Locate the cell with the specified text and output its [X, Y] center coordinate. 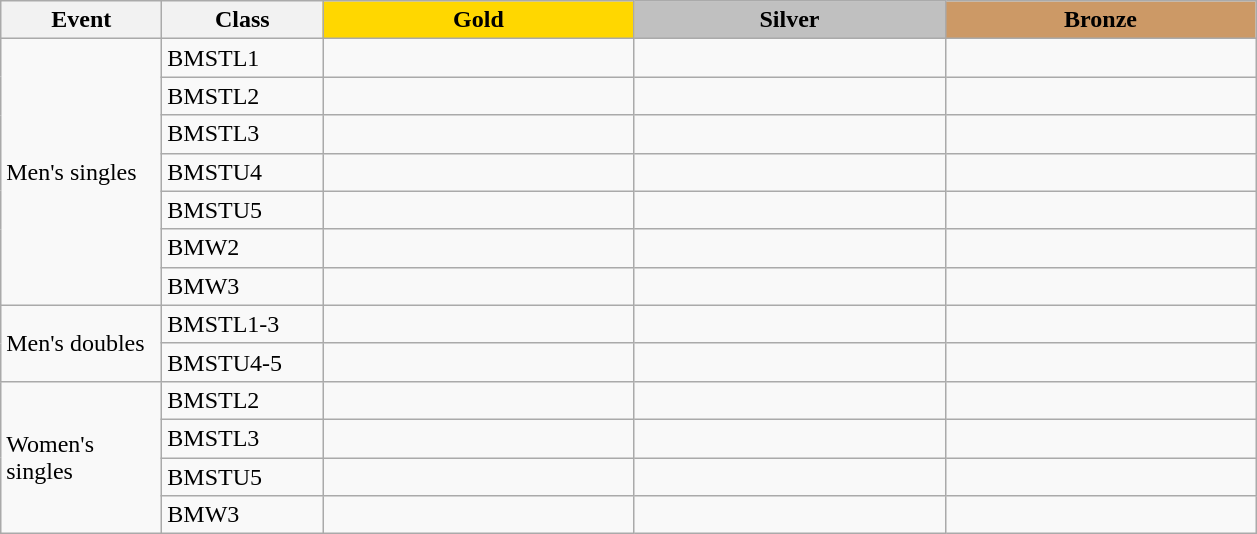
Men's doubles [82, 343]
BMW2 [242, 248]
Men's singles [82, 172]
Event [82, 20]
BMSTL1-3 [242, 324]
BMSTU4-5 [242, 362]
BMSTL1 [242, 58]
BMSTU4 [242, 172]
Bronze [1100, 20]
Gold [478, 20]
Class [242, 20]
Women's singles [82, 457]
Silver [790, 20]
